Return the [x, y] coordinate for the center point of the cell that contains the specified text.  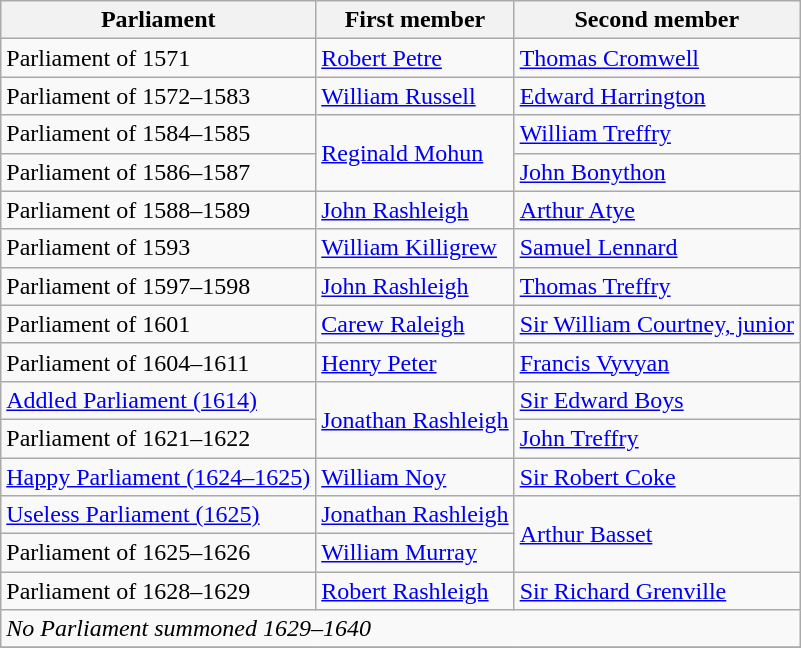
Robert Rashleigh [415, 591]
William Noy [415, 477]
Parliament of 1604–1611 [158, 362]
Parliament of 1588–1589 [158, 210]
Carew Raleigh [415, 324]
Parliament [158, 20]
William Russell [415, 96]
Parliament of 1601 [158, 324]
Sir Edward Boys [656, 400]
Parliament of 1597–1598 [158, 286]
John Treffry [656, 438]
Francis Vyvyan [656, 362]
Parliament of 1621–1622 [158, 438]
Second member [656, 20]
Arthur Basset [656, 534]
Parliament of 1625–1626 [158, 553]
Sir Richard Grenville [656, 591]
Parliament of 1628–1629 [158, 591]
Thomas Treffry [656, 286]
No Parliament summoned 1629–1640 [400, 629]
First member [415, 20]
Addled Parliament (1614) [158, 400]
William Murray [415, 553]
Reginald Mohun [415, 153]
Arthur Atye [656, 210]
John Bonython [656, 172]
Sir Robert Coke [656, 477]
Edward Harrington [656, 96]
Samuel Lennard [656, 248]
Useless Parliament (1625) [158, 515]
Parliament of 1586–1587 [158, 172]
Henry Peter [415, 362]
Parliament of 1571 [158, 58]
William Treffry [656, 134]
Parliament of 1584–1585 [158, 134]
Parliament of 1593 [158, 248]
Robert Petre [415, 58]
William Killigrew [415, 248]
Happy Parliament (1624–1625) [158, 477]
Parliament of 1572–1583 [158, 96]
Sir William Courtney, junior [656, 324]
Thomas Cromwell [656, 58]
